Detect which cell encompasses the target text, then output its [x, y] center coordinate. 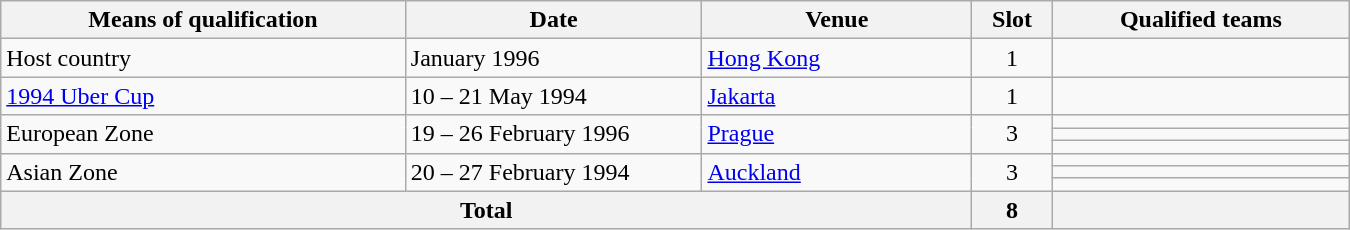
Slot [1012, 20]
Hong Kong [837, 58]
Asian Zone [204, 172]
January 1996 [554, 58]
Jakarta [837, 96]
1994 Uber Cup [204, 96]
Auckland [837, 172]
Prague [837, 134]
10 – 21 May 1994 [554, 96]
Qualified teams [1202, 20]
Venue [837, 20]
19 – 26 February 1996 [554, 134]
Host country [204, 58]
Total [486, 210]
8 [1012, 210]
Means of qualification [204, 20]
20 – 27 February 1994 [554, 172]
European Zone [204, 134]
Date [554, 20]
